Locate the cell with the specified text and output its (x, y) center coordinate. 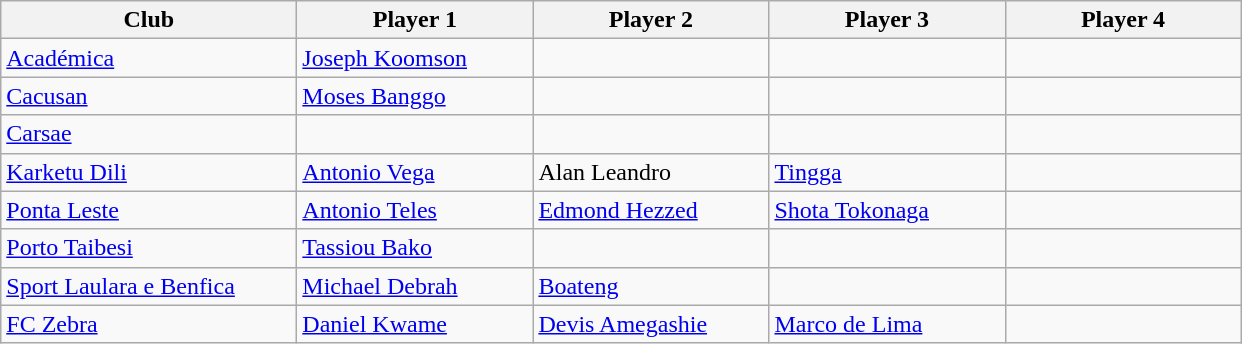
Shota Tokonaga (887, 210)
Edmond Hezzed (651, 210)
Player 4 (1123, 20)
Académica (149, 58)
Player 2 (651, 20)
Sport Laulara e Benfica (149, 286)
Player 1 (415, 20)
Porto Taibesi (149, 248)
Player 3 (887, 20)
Moses Banggo (415, 96)
Joseph Koomson (415, 58)
Marco de Lima (887, 324)
Karketu Dili (149, 172)
Alan Leandro (651, 172)
Antonio Vega (415, 172)
Devis Amegashie (651, 324)
Antonio Teles (415, 210)
Ponta Leste (149, 210)
Tassiou Bako (415, 248)
Daniel Kwame (415, 324)
Cacusan (149, 96)
Club (149, 20)
Michael Debrah (415, 286)
Boateng (651, 286)
Carsae (149, 134)
FC Zebra (149, 324)
Tingga (887, 172)
